Extract the [x, y] coordinate from the center of the cell holding the provided text.  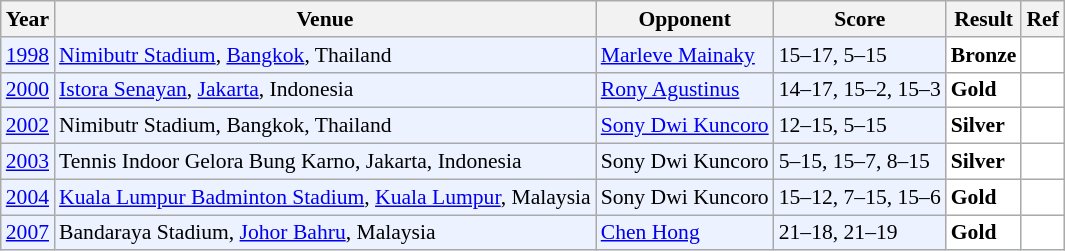
Bronze [984, 55]
Venue [325, 19]
Bandaraya Stadium, Johor Bahru, Malaysia [325, 233]
Result [984, 19]
Rony Agustinus [685, 90]
Chen Hong [685, 233]
2002 [28, 126]
2000 [28, 90]
1998 [28, 55]
12–15, 5–15 [860, 126]
14–17, 15–2, 15–3 [860, 90]
Ref [1042, 19]
Istora Senayan, Jakarta, Indonesia [325, 90]
2007 [28, 233]
Marleve Mainaky [685, 55]
Tennis Indoor Gelora Bung Karno, Jakarta, Indonesia [325, 162]
21–18, 21–19 [860, 233]
Score [860, 19]
Year [28, 19]
15–12, 7–15, 15–6 [860, 197]
5–15, 15–7, 8–15 [860, 162]
Kuala Lumpur Badminton Stadium, Kuala Lumpur, Malaysia [325, 197]
Opponent [685, 19]
15–17, 5–15 [860, 55]
2003 [28, 162]
2004 [28, 197]
